Output the [X, Y] coordinate of the center of the cell containing the given text.  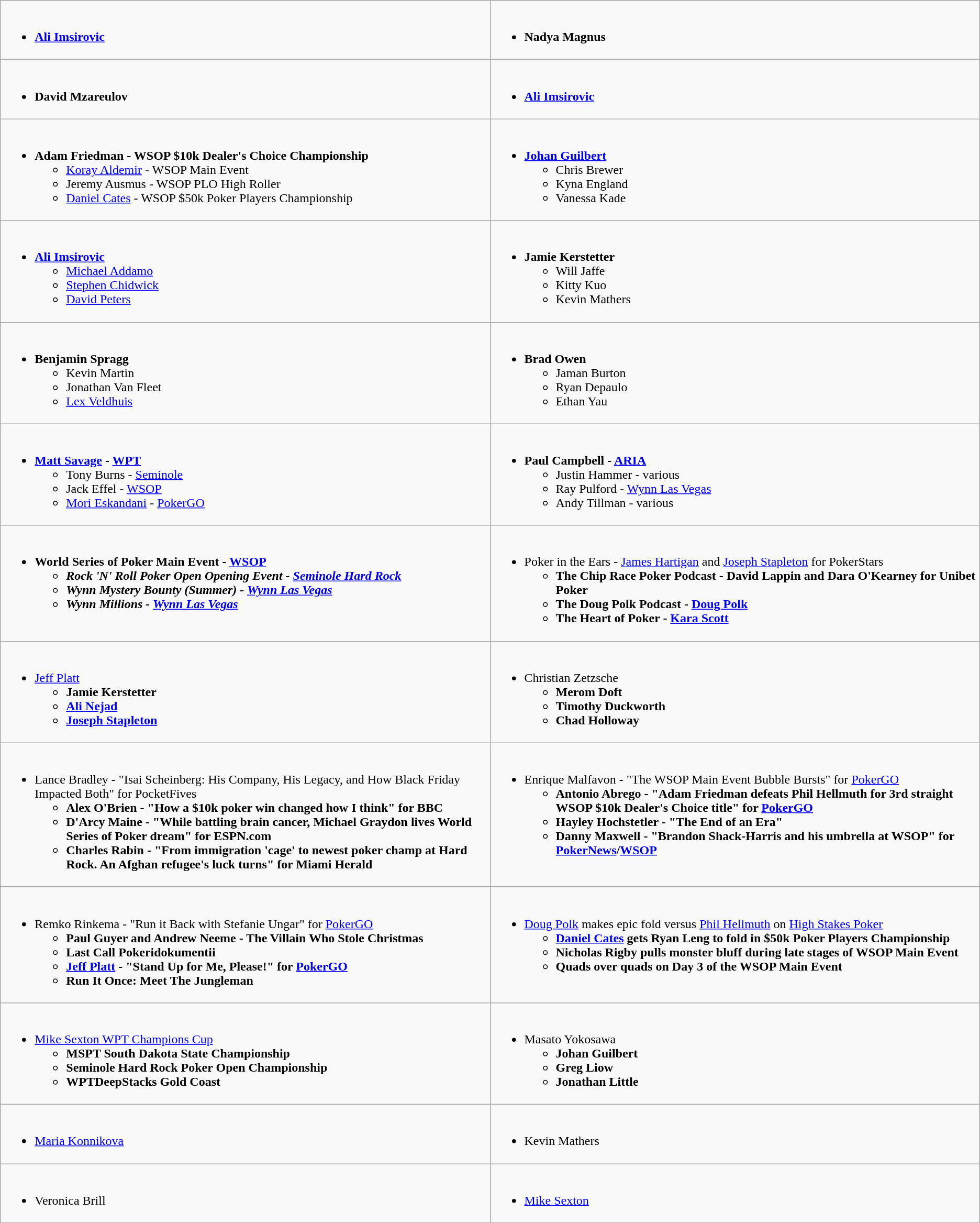
Paul Campbell - ARIAJustin Hammer - variousRay Pulford - Wynn Las VegasAndy Tillman - various [735, 475]
Jeff PlattJamie KerstetterAli NejadJoseph Stapleton [245, 692]
Mike Sexton [735, 1193]
Mike Sexton WPT Champions CupMSPT South Dakota State ChampionshipSeminole Hard Rock Poker Open ChampionshipWPTDeepStacks Gold Coast [245, 1053]
Johan GuilbertChris BrewerKyna EnglandVanessa Kade [735, 170]
Ali ImsirovicMichael AddamoStephen ChidwickDavid Peters [245, 271]
Veronica Brill [245, 1193]
Nadya Magnus [735, 30]
Kevin Mathers [735, 1133]
Jamie KerstetterWill JaffeKitty KuoKevin Mathers [735, 271]
Benjamin SpraggKevin MartinJonathan Van FleetLex Veldhuis [245, 373]
Masato YokosawaJohan GuilbertGreg LiowJonathan Little [735, 1053]
Brad OwenJaman BurtonRyan DepauloEthan Yau [735, 373]
Maria Konnikova [245, 1133]
David Mzareulov [245, 89]
Matt Savage - WPTTony Burns - SeminoleJack Effel - WSOPMori Eskandani - PokerGO [245, 475]
Christian ZetzscheMerom DoftTimothy DuckworthChad Holloway [735, 692]
